Provide the [X, Y] coordinate of the cell's center where the given text is located.  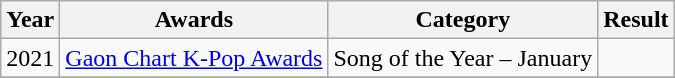
Awards [194, 20]
Result [636, 20]
Year [30, 20]
Category [463, 20]
Song of the Year – January [463, 58]
2021 [30, 58]
Gaon Chart K-Pop Awards [194, 58]
